Scan for the cell matching the given text and deliver its [X, Y] coordinate at center. 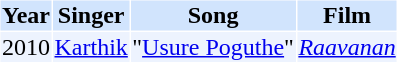
Raavanan [347, 47]
Film [347, 15]
Song [214, 15]
2010 [26, 47]
Year [26, 15]
Karthik [91, 47]
"Usure Poguthe" [214, 47]
Singer [91, 15]
